Provide the [X, Y] coordinate of the cell's center where the given text is located.  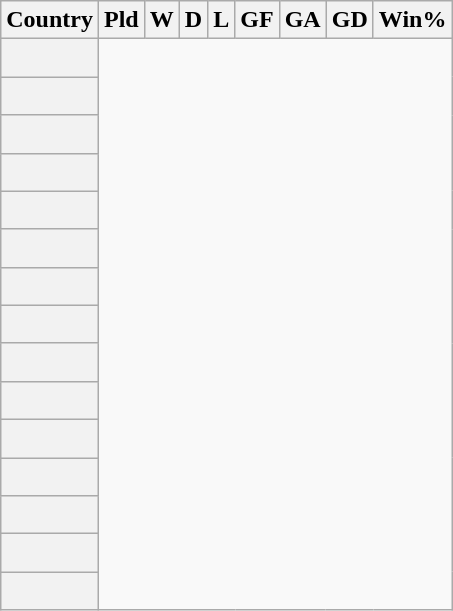
W [162, 20]
Country [50, 20]
L [222, 20]
Win% [412, 20]
Pld [121, 20]
GA [302, 20]
GD [350, 20]
D [193, 20]
GF [257, 20]
